Output the (x, y) coordinate of the center of the cell containing the given text.  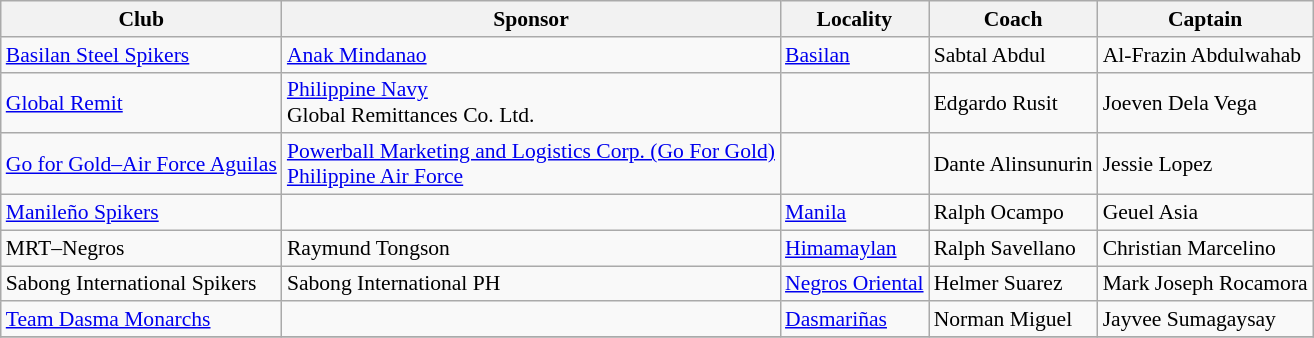
Geuel Asia (1206, 213)
Captain (1206, 19)
Jessie Lopez (1206, 164)
Norman Miguel (1014, 320)
Christian Marcelino (1206, 248)
Sabtal Abdul (1014, 55)
Locality (854, 19)
Go for Gold–Air Force Aguilas (142, 164)
Raymund Tongson (531, 248)
Basilan (854, 55)
Global Remit (142, 102)
Dante Alinsunurin (1014, 164)
Sabong International Spikers (142, 284)
Jayvee Sumagaysay (1206, 320)
Sabong International PH (531, 284)
Coach (1014, 19)
Team Dasma Monarchs (142, 320)
Manileño Spikers (142, 213)
Basilan Steel Spikers (142, 55)
Sponsor (531, 19)
Powerball Marketing and Logistics Corp. (Go For Gold)Philippine Air Force (531, 164)
Dasmariñas (854, 320)
Ralph Savellano (1014, 248)
Philippine NavyGlobal Remittances Co. Ltd. (531, 102)
Joeven Dela Vega (1206, 102)
Mark Joseph Rocamora (1206, 284)
Al-Frazin Abdulwahab (1206, 55)
Manila (854, 213)
Anak Mindanao (531, 55)
Negros Oriental (854, 284)
Edgardo Rusit (1014, 102)
MRT–Negros (142, 248)
Club (142, 19)
Ralph Ocampo (1014, 213)
Helmer Suarez (1014, 284)
Himamaylan (854, 248)
